Capture the cell that displays the provided text and extract its [X, Y] central coordinate. 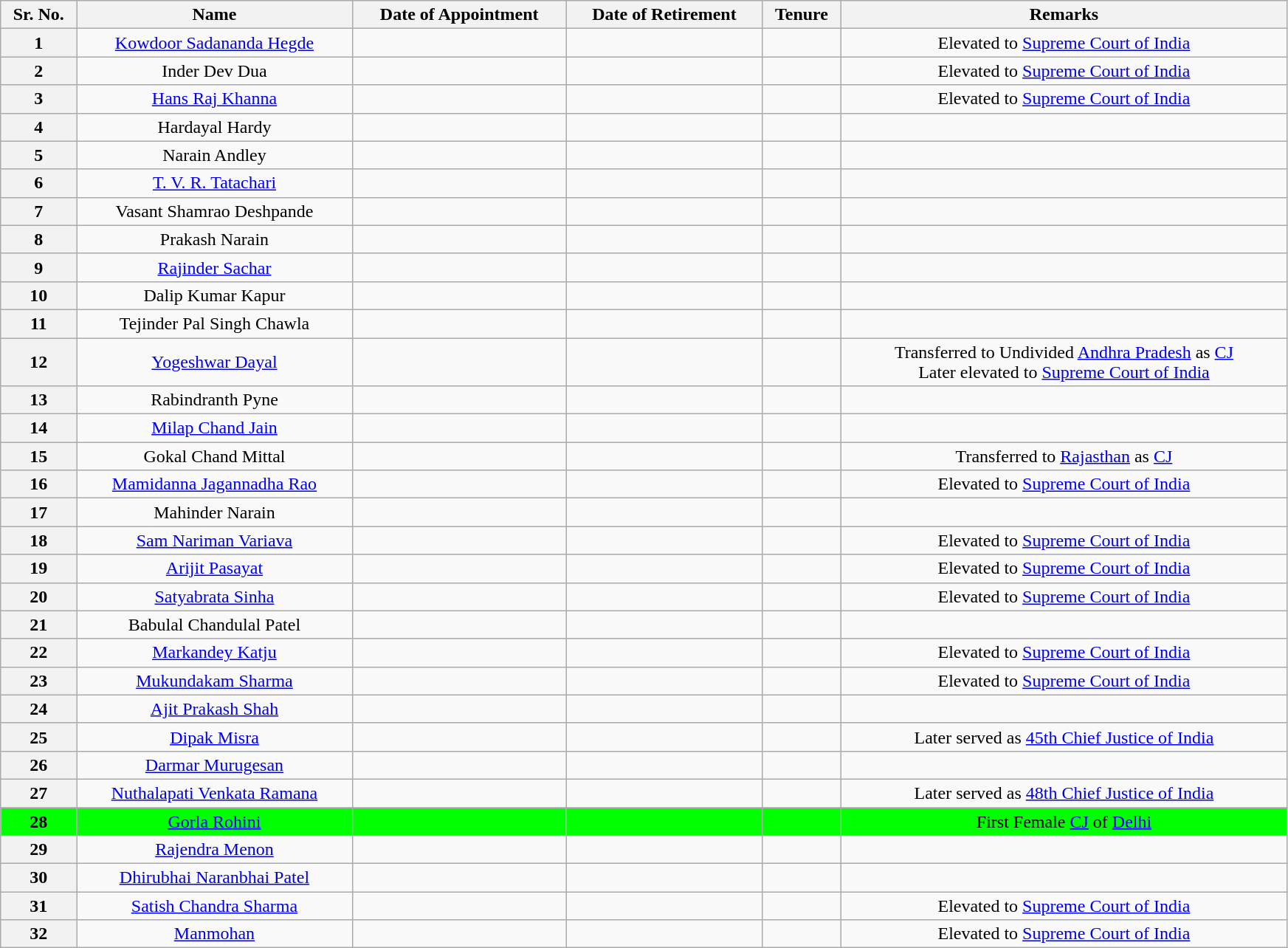
Mamidanna Jagannadha Rao [214, 484]
2 [38, 71]
7 [38, 211]
Rajinder Sachar [214, 267]
Satish Chandra Sharma [214, 906]
Milap Chand Jain [214, 428]
Darmar Murugesan [214, 765]
Babulal Chandulal Patel [214, 625]
17 [38, 512]
15 [38, 456]
Ajit Prakash Shah [214, 709]
Rabindranth Pyne [214, 400]
Arijit Pasayat [214, 569]
Kowdoor Sadananda Hegde [214, 43]
Hans Raj Khanna [214, 99]
Tejinder Pal Singh Chawla [214, 323]
29 [38, 850]
3 [38, 99]
19 [38, 569]
Dipak Misra [214, 737]
Satyabrata Sinha [214, 597]
Narain Andley [214, 155]
Remarks [1064, 15]
Later served as 45th Chief Justice of India [1064, 737]
1 [38, 43]
First Female CJ of Delhi [1064, 822]
25 [38, 737]
12 [38, 362]
Date of Retirement [664, 15]
Mahinder Narain [214, 512]
9 [38, 267]
27 [38, 793]
Sr. No. [38, 15]
28 [38, 822]
Gorla Rohini [214, 822]
23 [38, 681]
Transferred to Rajasthan as CJ [1064, 456]
Mukundakam Sharma [214, 681]
Rajendra Menon [214, 850]
8 [38, 239]
Manmohan [214, 934]
4 [38, 127]
21 [38, 625]
20 [38, 597]
31 [38, 906]
10 [38, 295]
Transferred to Undivided Andhra Pradesh as CJ Later elevated to Supreme Court of India [1064, 362]
Later served as 48th Chief Justice of India [1064, 793]
16 [38, 484]
Name [214, 15]
26 [38, 765]
Dalip Kumar Kapur [214, 295]
22 [38, 653]
Yogeshwar Dayal [214, 362]
Nuthalapati Venkata Ramana [214, 793]
Sam Nariman Variava [214, 540]
13 [38, 400]
5 [38, 155]
24 [38, 709]
Gokal Chand Mittal [214, 456]
Hardayal Hardy [214, 127]
T. V. R. Tatachari [214, 183]
18 [38, 540]
32 [38, 934]
Markandey Katju [214, 653]
30 [38, 878]
Inder Dev Dua [214, 71]
Date of Appointment [459, 15]
Vasant Shamrao Deshpande [214, 211]
Prakash Narain [214, 239]
11 [38, 323]
Dhirubhai Naranbhai Patel [214, 878]
6 [38, 183]
Tenure [802, 15]
14 [38, 428]
